Output the [X, Y] coordinate of the center of the cell containing the given text.  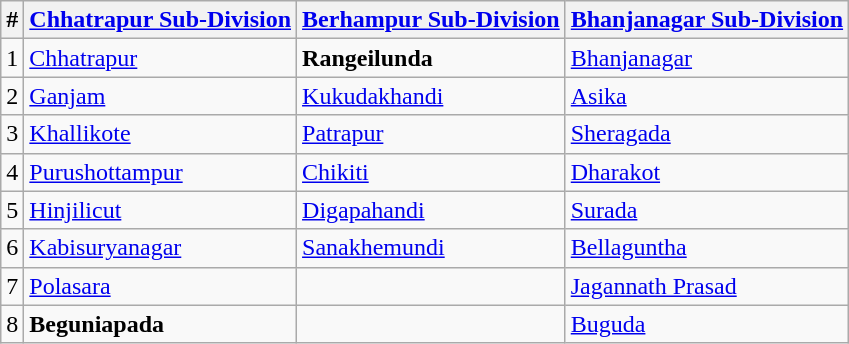
Bhanjanagar [706, 58]
Polasara [160, 286]
Chikiti [432, 172]
Asika [706, 96]
Kukudakhandi [432, 96]
Surada [706, 210]
8 [12, 324]
Digapahandi [432, 210]
Hinjilicut [160, 210]
Dharakot [706, 172]
6 [12, 248]
Bhanjanagar Sub-Division [706, 20]
Chhatrapur [160, 58]
Purushottampur [160, 172]
Rangeilunda [432, 58]
Kabisuryanagar [160, 248]
3 [12, 134]
Jagannath Prasad [706, 286]
Khallikote [160, 134]
Berhampur Sub-Division [432, 20]
7 [12, 286]
Bellaguntha [706, 248]
Sheragada [706, 134]
Chhatrapur Sub-Division [160, 20]
1 [12, 58]
Buguda [706, 324]
4 [12, 172]
5 [12, 210]
Beguniapada [160, 324]
2 [12, 96]
Ganjam [160, 96]
Sanakhemundi [432, 248]
Patrapur [432, 134]
# [12, 20]
